Search for the cell housing the specified text and yield its (X, Y) center coordinate. 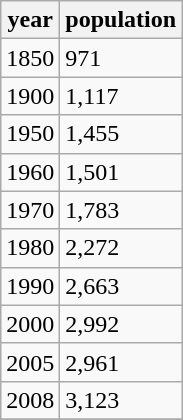
population (121, 20)
2,663 (121, 286)
2000 (30, 324)
2,272 (121, 248)
1980 (30, 248)
2008 (30, 400)
2,992 (121, 324)
1850 (30, 58)
1950 (30, 134)
1900 (30, 96)
year (30, 20)
971 (121, 58)
1,117 (121, 96)
2,961 (121, 362)
1960 (30, 172)
1,783 (121, 210)
1,455 (121, 134)
1990 (30, 286)
3,123 (121, 400)
2005 (30, 362)
1970 (30, 210)
1,501 (121, 172)
